Identify which cell holds the provided text, then report its [X, Y] central coordinate. 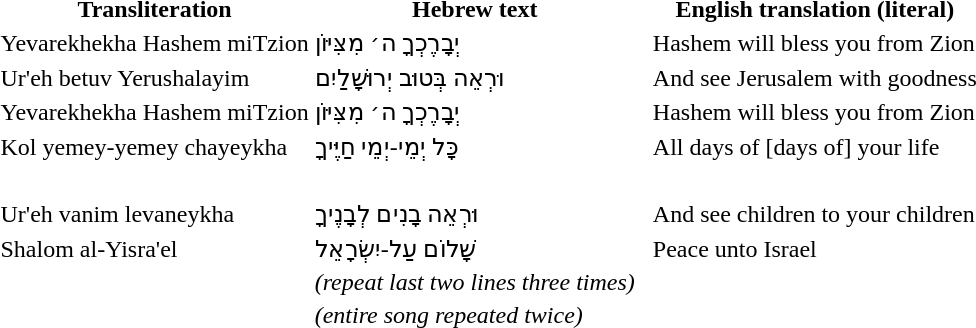
שָׁלוֹם עַל-יִשְׂרָאֵל [474, 248]
(repeat last two lines three times) [474, 282]
וּרְאֵה בָנִים לְבָנֶיךָ [474, 214]
וּרְאֵה בְּטוּב יְרוּשָׁלַיִם [474, 78]
כָּל יְמֵי-יְמֵי חַיֶּיךָ [474, 146]
